Search for the cell housing the specified text and yield its (x, y) center coordinate. 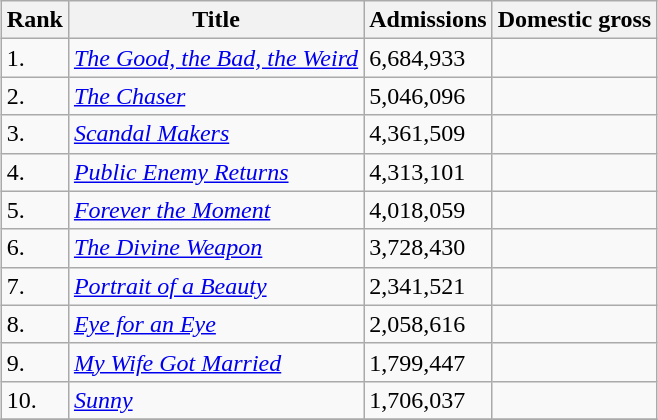
8. (34, 324)
The Divine Weapon (216, 248)
2,341,521 (428, 286)
Portrait of a Beauty (216, 286)
The Good, the Bad, the Weird (216, 58)
4,361,509 (428, 134)
Public Enemy Returns (216, 172)
2,058,616 (428, 324)
7. (34, 286)
6. (34, 248)
5. (34, 210)
Scandal Makers (216, 134)
The Chaser (216, 96)
9. (34, 362)
1. (34, 58)
3. (34, 134)
Domestic gross (574, 20)
10. (34, 400)
Sunny (216, 400)
Admissions (428, 20)
5,046,096 (428, 96)
Rank (34, 20)
4,018,059 (428, 210)
Forever the Moment (216, 210)
2. (34, 96)
My Wife Got Married (216, 362)
Eye for an Eye (216, 324)
3,728,430 (428, 248)
1,799,447 (428, 362)
4. (34, 172)
1,706,037 (428, 400)
4,313,101 (428, 172)
Title (216, 20)
6,684,933 (428, 58)
